Find where the given text appears and provide that cell's center as [X, Y] coordinate. 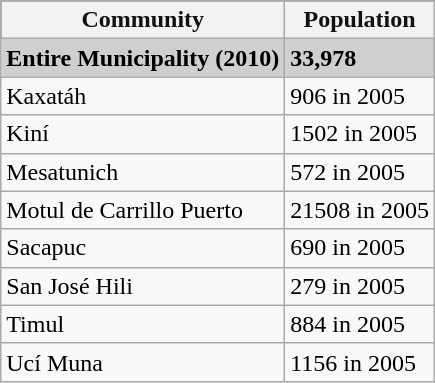
690 in 2005 [360, 248]
906 in 2005 [360, 96]
1156 in 2005 [360, 362]
Community [143, 20]
572 in 2005 [360, 172]
1502 in 2005 [360, 134]
San José Hili [143, 286]
279 in 2005 [360, 286]
Entire Municipality (2010) [143, 58]
Kaxatáh [143, 96]
Timul [143, 324]
Kiní [143, 134]
33,978 [360, 58]
Mesatunich [143, 172]
884 in 2005 [360, 324]
Sacapuc [143, 248]
Ucí Muna [143, 362]
Population [360, 20]
Motul de Carrillo Puerto [143, 210]
21508 in 2005 [360, 210]
